Provide the (x, y) coordinate of the cell's center where the given text is located.  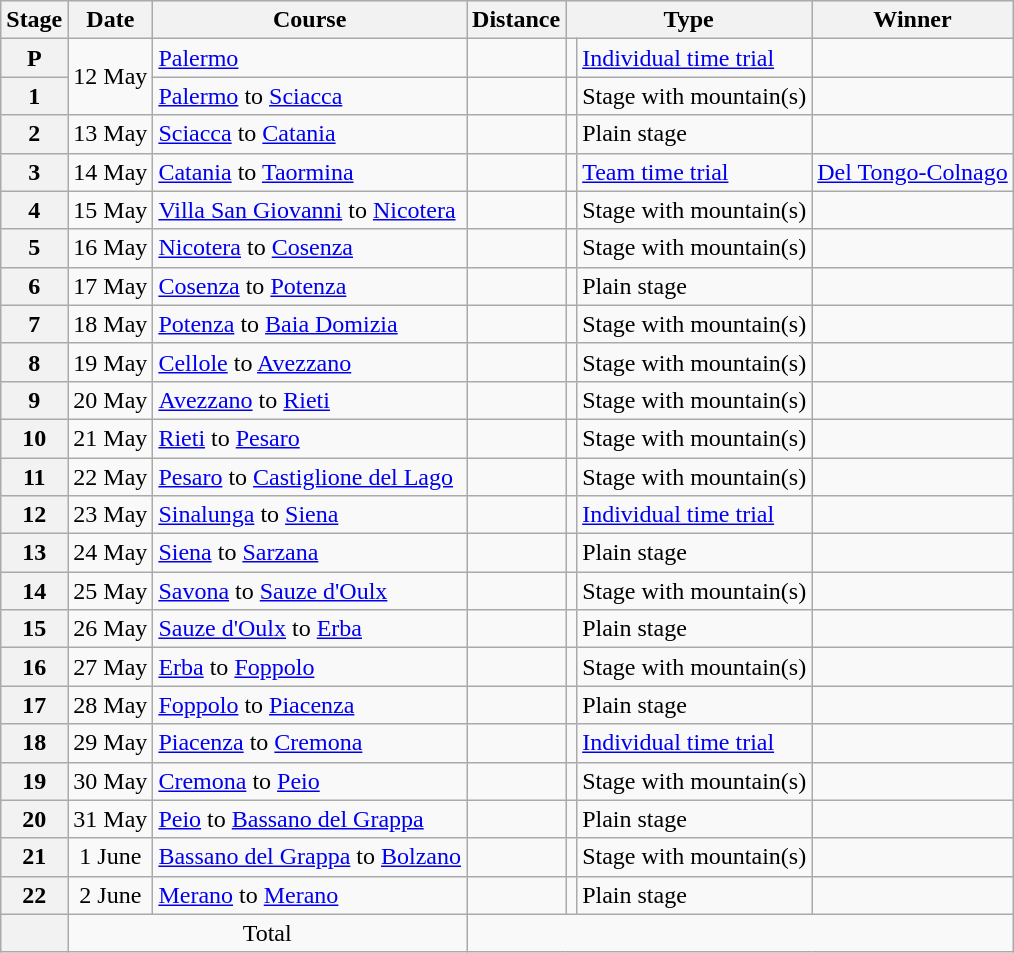
Piacenza to Cremona (310, 743)
16 (34, 667)
19 (34, 781)
24 May (110, 553)
Merano to Merano (310, 895)
Siena to Sarzana (310, 553)
23 May (110, 515)
18 (34, 743)
Date (110, 20)
Winner (913, 20)
Stage (34, 20)
15 (34, 629)
3 (34, 172)
Peio to Bassano del Grappa (310, 819)
Potenza to Baia Domizia (310, 324)
5 (34, 248)
27 May (110, 667)
13 May (110, 134)
Foppolo to Piacenza (310, 705)
Nicotera to Cosenza (310, 248)
Palermo to Sciacca (310, 96)
8 (34, 362)
Total (268, 933)
2 (34, 134)
Course (310, 20)
25 May (110, 591)
Catania to Taormina (310, 172)
Cremona to Peio (310, 781)
Bassano del Grappa to Bolzano (310, 857)
2 June (110, 895)
28 May (110, 705)
Villa San Giovanni to Nicotera (310, 210)
Avezzano to Rieti (310, 400)
14 May (110, 172)
Savona to Sauze d'Oulx (310, 591)
1 (34, 96)
21 May (110, 438)
29 May (110, 743)
Del Tongo-Colnago (913, 172)
31 May (110, 819)
17 May (110, 286)
10 (34, 438)
Sinalunga to Siena (310, 515)
22 (34, 895)
Sauze d'Oulx to Erba (310, 629)
15 May (110, 210)
26 May (110, 629)
14 (34, 591)
Rieti to Pesaro (310, 438)
4 (34, 210)
13 (34, 553)
6 (34, 286)
Type (689, 20)
9 (34, 400)
12 (34, 515)
Cellole to Avezzano (310, 362)
Palermo (310, 58)
30 May (110, 781)
1 June (110, 857)
Pesaro to Castiglione del Lago (310, 477)
Distance (516, 20)
22 May (110, 477)
12 May (110, 77)
Cosenza to Potenza (310, 286)
Team time trial (694, 172)
19 May (110, 362)
11 (34, 477)
17 (34, 705)
16 May (110, 248)
18 May (110, 324)
Sciacca to Catania (310, 134)
21 (34, 857)
7 (34, 324)
Erba to Foppolo (310, 667)
20 (34, 819)
20 May (110, 400)
P (34, 58)
